Detect which cell encompasses the target text, then output its (X, Y) center coordinate. 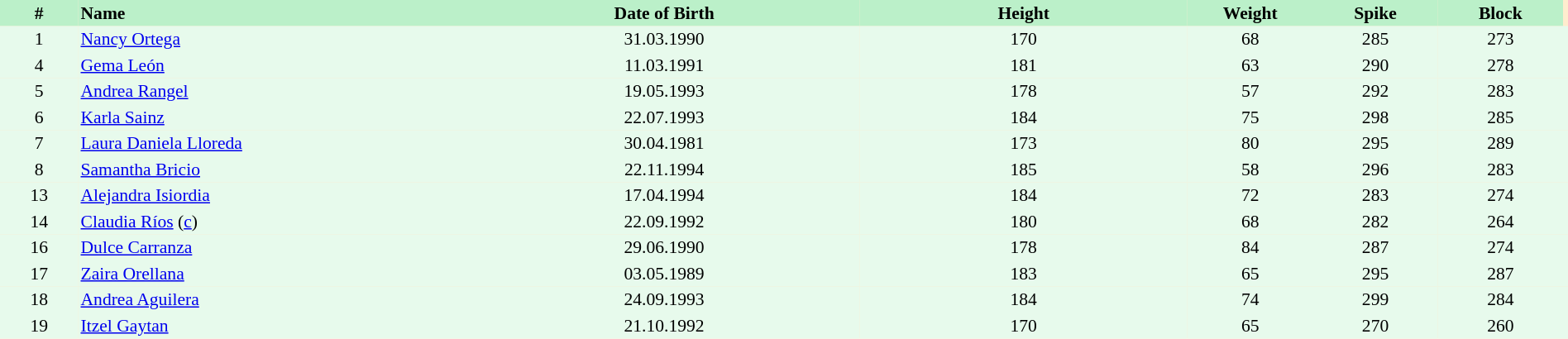
13 (39, 195)
16 (39, 248)
Zaira Orellana (273, 274)
289 (1500, 144)
180 (1024, 222)
84 (1250, 248)
270 (1374, 326)
Andrea Aguilera (273, 299)
29.06.1990 (664, 248)
284 (1500, 299)
57 (1250, 91)
Alejandra Isiordia (273, 195)
Spike (1374, 13)
17.04.1994 (664, 195)
7 (39, 144)
Karla Sainz (273, 117)
260 (1500, 326)
21.10.1992 (664, 326)
Date of Birth (664, 13)
80 (1250, 144)
Gema León (273, 65)
Name (273, 13)
1 (39, 40)
299 (1374, 299)
19.05.1993 (664, 91)
Nancy Ortega (273, 40)
74 (1250, 299)
72 (1250, 195)
Dulce Carranza (273, 248)
30.04.1981 (664, 144)
22.07.1993 (664, 117)
17 (39, 274)
4 (39, 65)
63 (1250, 65)
298 (1374, 117)
31.03.1990 (664, 40)
Claudia Ríos (c) (273, 222)
185 (1024, 169)
6 (39, 117)
183 (1024, 274)
22.11.1994 (664, 169)
Laura Daniela Lloreda (273, 144)
8 (39, 169)
03.05.1989 (664, 274)
18 (39, 299)
75 (1250, 117)
24.09.1993 (664, 299)
282 (1374, 222)
296 (1374, 169)
58 (1250, 169)
278 (1500, 65)
11.03.1991 (664, 65)
5 (39, 91)
181 (1024, 65)
Height (1024, 13)
14 (39, 222)
Weight (1250, 13)
264 (1500, 222)
290 (1374, 65)
19 (39, 326)
22.09.1992 (664, 222)
292 (1374, 91)
273 (1500, 40)
Andrea Rangel (273, 91)
173 (1024, 144)
Samantha Bricio (273, 169)
Itzel Gaytan (273, 326)
# (39, 13)
Block (1500, 13)
